Detect which cell encompasses the target text, then output its (x, y) center coordinate. 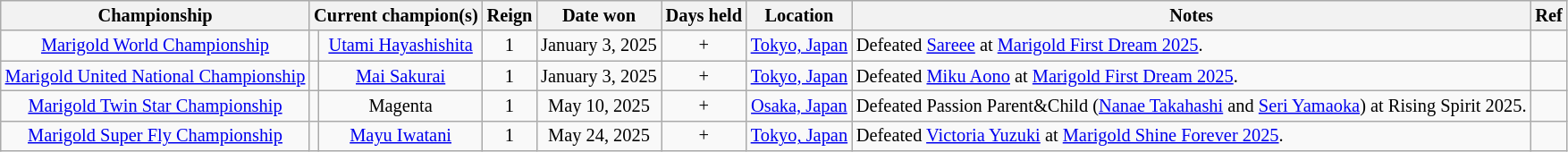
Mai Sakurai (400, 76)
Osaka, Japan (799, 106)
Magenta (400, 106)
Ref (1548, 15)
Days held (704, 15)
Reign (510, 15)
Defeated Passion Parent&Child (Nanae Takahashi and Seri Yamaoka) at Rising Spirit 2025. (1191, 106)
Defeated Miku Aono at Marigold First Dream 2025. (1191, 76)
Mayu Iwatani (400, 136)
Notes (1191, 15)
Championship (156, 15)
Marigold United National Championship (156, 76)
Marigold Twin Star Championship (156, 106)
Defeated Sareee at Marigold First Dream 2025. (1191, 46)
Location (799, 15)
Date won (599, 15)
Utami Hayashishita (400, 46)
May 24, 2025 (599, 136)
May 10, 2025 (599, 106)
Defeated Victoria Yuzuki at Marigold Shine Forever 2025. (1191, 136)
Marigold World Championship (156, 46)
Marigold Super Fly Championship (156, 136)
Current champion(s) (395, 15)
